Search for the cell housing the specified text and yield its [X, Y] center coordinate. 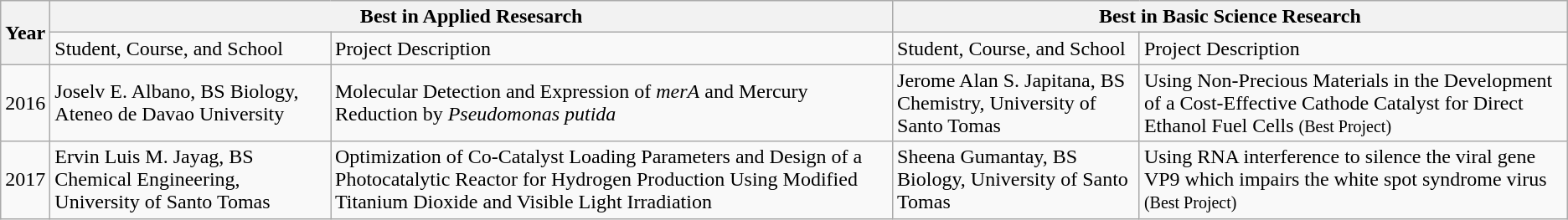
Molecular Detection and Expression of merA and Mercury Reduction by Pseudomonas putida [611, 103]
2016 [25, 103]
Year [25, 33]
2017 [25, 180]
Best in Basic Science Research [1230, 17]
Best in Applied Resesarch [472, 17]
Using Non-Precious Materials in the Development of a Cost-Effective Cathode Catalyst for Direct Ethanol Fuel Cells (Best Project) [1354, 103]
Using RNA interference to silence the viral gene VP9 which impairs the white spot syndrome virus (Best Project) [1354, 180]
Ervin Luis M. Jayag, BS Chemical Engineering, University of Santo Tomas [191, 180]
Sheena Gumantay, BS Biology, University of Santo Tomas [1017, 180]
Jerome Alan S. Japitana, BS Chemistry, University of Santo Tomas [1017, 103]
Joselv E. Albano, BS Biology, Ateneo de Davao University [191, 103]
